Identify which cell holds the provided text, then report its [X, Y] central coordinate. 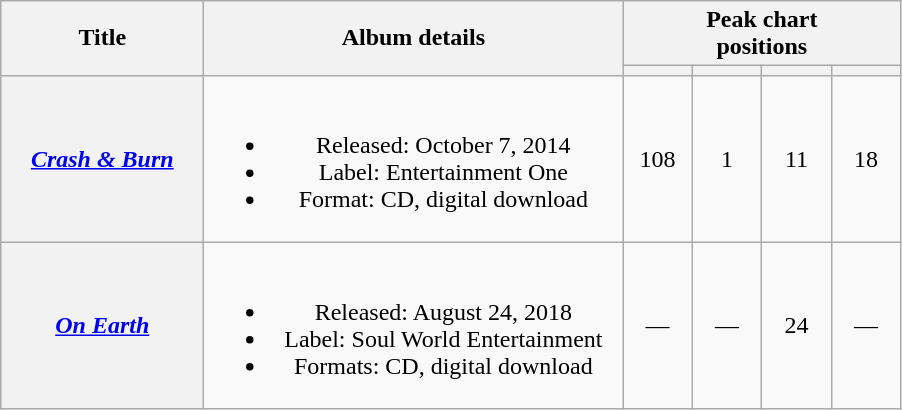
On Earth [102, 326]
108 [658, 158]
11 [796, 158]
Crash & Burn [102, 158]
1 [726, 158]
Released: August 24, 2018Label: Soul World EntertainmentFormats: CD, digital download [414, 326]
Title [102, 38]
Peak chart positions [762, 34]
Released: October 7, 2014Label: Entertainment OneFormat: CD, digital download [414, 158]
18 [866, 158]
24 [796, 326]
Album details [414, 38]
